Determine the (x, y) coordinate at the center of the cell enclosing the given text.  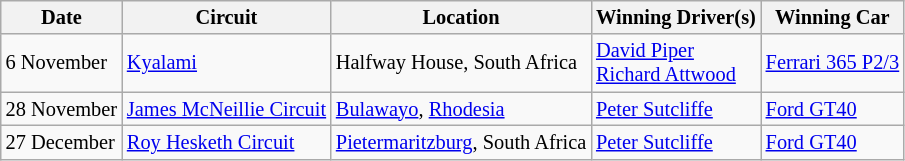
Date (62, 17)
28 November (62, 109)
Winning Driver(s) (676, 17)
27 December (62, 142)
Halfway House, South Africa (461, 63)
Circuit (226, 17)
Ferrari 365 P2/3 (832, 63)
Bulawayo, Rhodesia (461, 109)
Winning Car (832, 17)
Pietermaritzburg, South Africa (461, 142)
David Piper Richard Attwood (676, 63)
James McNeillie Circuit (226, 109)
6 November (62, 63)
Roy Hesketh Circuit (226, 142)
Location (461, 17)
Kyalami (226, 63)
